Find where the given text appears and provide that cell's center as (x, y) coordinate. 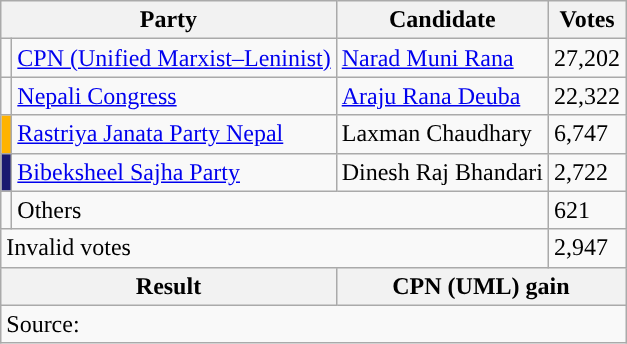
Nepali Congress (174, 96)
Party (168, 20)
Others (280, 210)
Candidate (442, 20)
Source: (314, 324)
Laxman Chaudhary (442, 134)
Dinesh Raj Bhandari (442, 172)
22,322 (588, 96)
Narad Muni Rana (442, 58)
621 (588, 210)
6,747 (588, 134)
Bibeksheel Sajha Party (174, 172)
Rastriya Janata Party Nepal (174, 134)
2,722 (588, 172)
Result (168, 286)
CPN (Unified Marxist–Leninist) (174, 58)
2,947 (588, 248)
Araju Rana Deuba (442, 96)
Votes (588, 20)
CPN (UML) gain (480, 286)
27,202 (588, 58)
Invalid votes (275, 248)
